Search for the cell housing the specified text and yield its (X, Y) center coordinate. 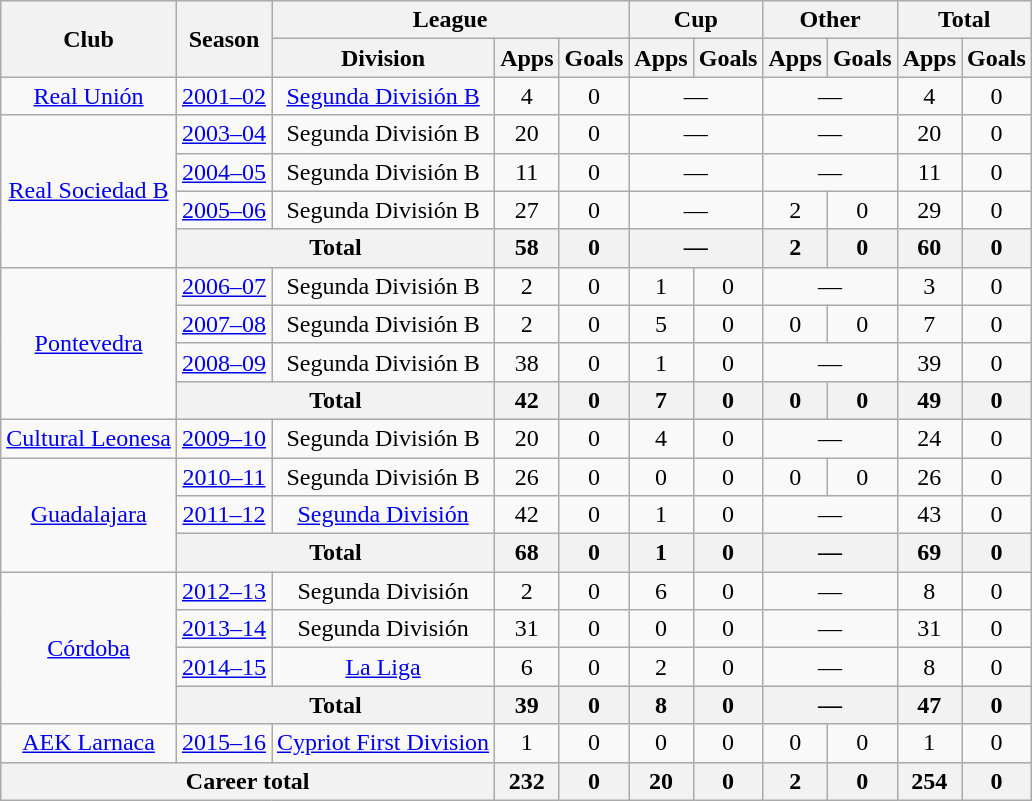
Club (89, 39)
27 (527, 210)
69 (929, 553)
47 (929, 705)
AEK Larnaca (89, 743)
Season (224, 39)
2015–16 (224, 743)
Other (830, 20)
Cultural Leonesa (89, 438)
Cup (696, 20)
La Liga (384, 667)
2007–08 (224, 324)
Cypriot First Division (384, 743)
68 (527, 553)
60 (929, 248)
3 (929, 286)
2014–15 (224, 667)
254 (929, 781)
2011–12 (224, 515)
49 (929, 400)
Real Sociedad B (89, 191)
232 (527, 781)
2003–04 (224, 134)
5 (661, 324)
2012–13 (224, 591)
2008–09 (224, 362)
2009–10 (224, 438)
38 (527, 362)
43 (929, 515)
Division (384, 58)
League (450, 20)
2010–11 (224, 477)
Real Unión (89, 96)
2006–07 (224, 286)
Córdoba (89, 648)
Guadalajara (89, 515)
Pontevedra (89, 343)
2005–06 (224, 210)
Career total (248, 781)
2001–02 (224, 96)
24 (929, 438)
58 (527, 248)
2013–14 (224, 629)
29 (929, 210)
2004–05 (224, 172)
